Extract the (x, y) coordinate from the center of the cell holding the provided text.  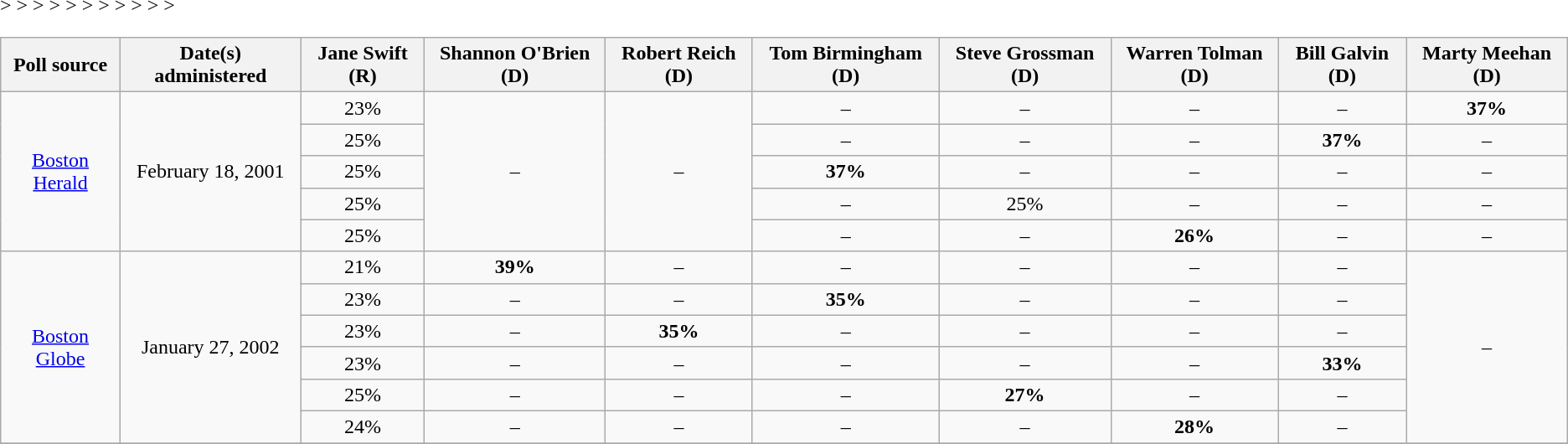
Warren Tolman (D) (1194, 65)
Steve Grossman (D) (1025, 65)
Boston Globe (60, 347)
Bill Galvin (D) (1342, 65)
27% (1025, 395)
26% (1194, 235)
Tom Birmingham (D) (846, 65)
39% (515, 267)
28% (1194, 426)
Shannon O'Brien (D) (515, 65)
Robert Reich (D) (679, 65)
21% (363, 267)
February 18, 2001 (210, 172)
33% (1342, 363)
Date(s) administered (210, 65)
Jane Swift (R) (363, 65)
Marty Meehan (D) (1487, 65)
24% (363, 426)
Poll source (60, 65)
January 27, 2002 (210, 347)
Boston Herald (60, 172)
